For the text-containing cell, return its midpoint in (x, y) coordinate format. 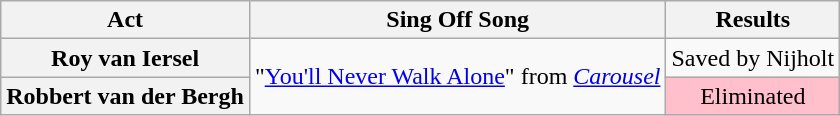
Sing Off Song (458, 20)
Roy van Iersel (126, 58)
Eliminated (753, 96)
"You'll Never Walk Alone" from Carousel (458, 77)
Saved by Nijholt (753, 58)
Act (126, 20)
Results (753, 20)
Robbert van der Bergh (126, 96)
